Find where the given text appears and provide that cell's center as (X, Y) coordinate. 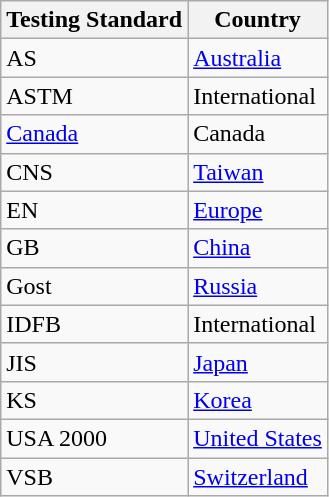
Gost (94, 286)
CNS (94, 172)
IDFB (94, 324)
VSB (94, 477)
KS (94, 400)
Japan (258, 362)
JIS (94, 362)
AS (94, 58)
Taiwan (258, 172)
Country (258, 20)
Russia (258, 286)
Europe (258, 210)
Testing Standard (94, 20)
China (258, 248)
GB (94, 248)
United States (258, 438)
USA 2000 (94, 438)
Switzerland (258, 477)
EN (94, 210)
ASTM (94, 96)
Australia (258, 58)
Korea (258, 400)
